Scan for the cell matching the given text and deliver its (X, Y) coordinate at center. 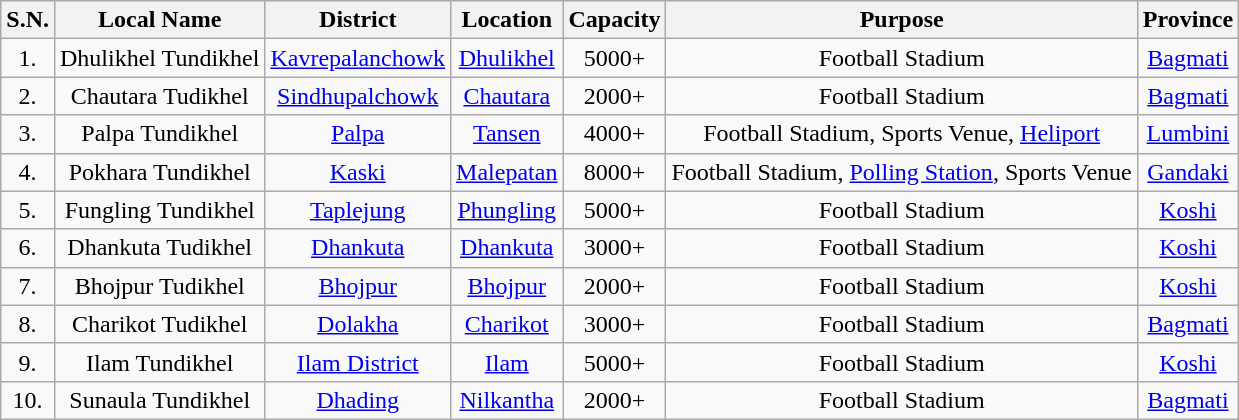
Chautara Tudikhel (159, 96)
5. (28, 210)
Dhulikhel Tundikhel (159, 58)
Football Stadium, Polling Station, Sports Venue (902, 172)
Fungling Tundikhel (159, 210)
Taplejung (358, 210)
Province (1188, 20)
Malepatan (507, 172)
4. (28, 172)
Sunaula Tundikhel (159, 400)
1. (28, 58)
3. (28, 134)
8000+ (614, 172)
10. (28, 400)
Location (507, 20)
Dhulikhel (507, 58)
District (358, 20)
Capacity (614, 20)
2. (28, 96)
Kaski (358, 172)
Chautara (507, 96)
Palpa (358, 134)
Gandaki (1188, 172)
Dhankuta Tudikhel (159, 248)
Phungling (507, 210)
Local Name (159, 20)
Football Stadium, Sports Venue, Heliport (902, 134)
7. (28, 286)
Tansen (507, 134)
Sindhupalchowk (358, 96)
Kavrepalanchowk (358, 58)
Dolakha (358, 324)
4000+ (614, 134)
Bhojpur Tudikhel (159, 286)
Ilam Tundikhel (159, 362)
Ilam (507, 362)
Ilam District (358, 362)
Charikot Tudikhel (159, 324)
Charikot (507, 324)
8. (28, 324)
Lumbini (1188, 134)
S.N. (28, 20)
Palpa Tundikhel (159, 134)
Pokhara Tundikhel (159, 172)
Nilkantha (507, 400)
6. (28, 248)
Purpose (902, 20)
Dhading (358, 400)
9. (28, 362)
